For the text-containing cell, return its midpoint in (x, y) coordinate format. 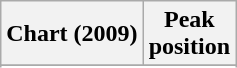
Peakposition (189, 34)
Chart (2009) (72, 34)
